Capture the cell that displays the provided text and extract its (x, y) central coordinate. 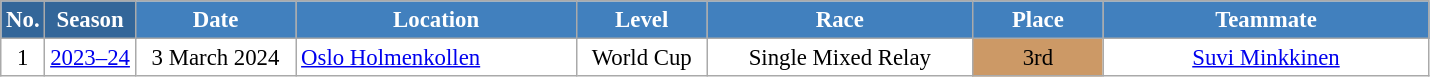
1 (23, 58)
Teammate (1266, 20)
Race (840, 20)
Place (1038, 20)
3rd (1038, 58)
Date (216, 20)
No. (23, 20)
Single Mixed Relay (840, 58)
Level (642, 20)
Suvi Minkkinen (1266, 58)
Oslo Holmenkollen (436, 58)
World Cup (642, 58)
Season (90, 20)
3 March 2024 (216, 58)
2023–24 (90, 58)
Location (436, 20)
